For the text-containing cell, return its midpoint in (x, y) coordinate format. 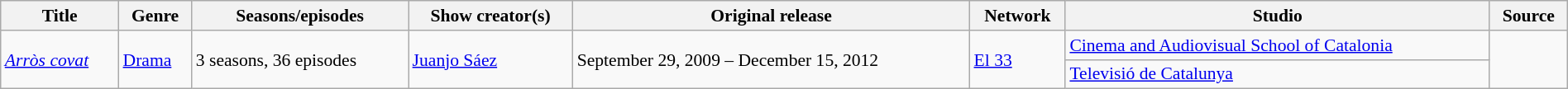
September 29, 2009 – December 15, 2012 (772, 59)
Original release (772, 16)
Genre (155, 16)
Drama (155, 59)
Source (1528, 16)
3 seasons, 36 episodes (300, 59)
Studio (1277, 16)
Show creator(s) (491, 16)
Arròs covat (60, 59)
Juanjo Sáez (491, 59)
Network (1017, 16)
Televisió de Catalunya (1277, 74)
Seasons/episodes (300, 16)
El 33 (1017, 59)
Title (60, 16)
Cinema and Audiovisual School of Catalonia (1277, 45)
